Capture the cell that displays the provided text and extract its (x, y) central coordinate. 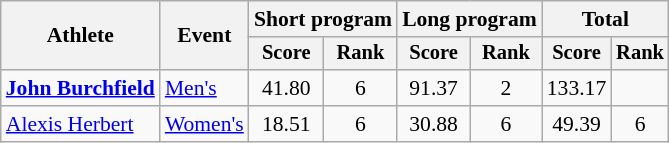
Total (606, 19)
18.51 (286, 124)
Men's (204, 88)
49.39 (576, 124)
41.80 (286, 88)
Alexis Herbert (80, 124)
Athlete (80, 36)
2 (506, 88)
30.88 (434, 124)
Event (204, 36)
133.17 (576, 88)
John Burchfield (80, 88)
Women's (204, 124)
91.37 (434, 88)
Short program (323, 19)
Long program (470, 19)
